Output the (x, y) coordinate of the center of the cell containing the given text.  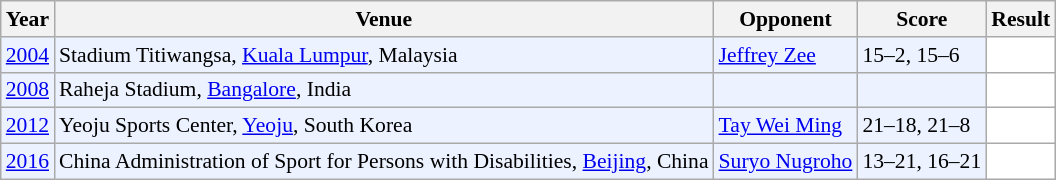
Stadium Titiwangsa, Kuala Lumpur, Malaysia (384, 55)
15–2, 15–6 (922, 55)
Result (1020, 19)
2016 (28, 162)
Raheja Stadium, Bangalore, India (384, 90)
13–21, 16–21 (922, 162)
21–18, 21–8 (922, 126)
2012 (28, 126)
Year (28, 19)
Opponent (786, 19)
Yeoju Sports Center, Yeoju, South Korea (384, 126)
Venue (384, 19)
2004 (28, 55)
Suryo Nugroho (786, 162)
2008 (28, 90)
China Administration of Sport for Persons with Disabilities, Beijing, China (384, 162)
Score (922, 19)
Tay Wei Ming (786, 126)
Jeffrey Zee (786, 55)
